Return (x, y) of the center of cell containing provided text 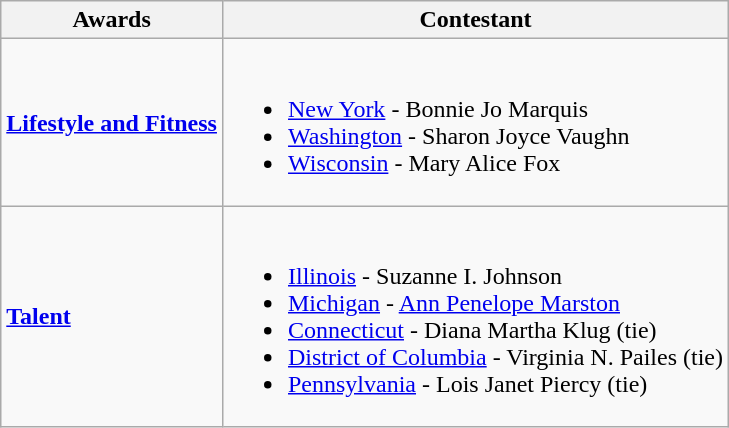
Lifestyle and Fitness (112, 122)
Awards (112, 20)
Contestant (475, 20)
New York - Bonnie Jo Marquis Washington - Sharon Joyce Vaughn Wisconsin - Mary Alice Fox (475, 122)
Talent (112, 316)
